Scan for the cell matching the given text and deliver its (X, Y) coordinate at center. 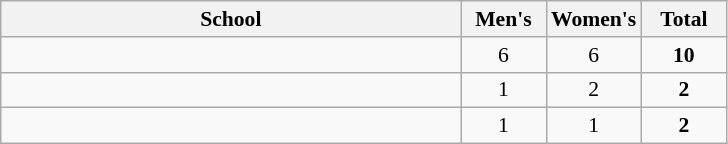
School (231, 19)
10 (684, 55)
Men's (504, 19)
Women's (594, 19)
Total (684, 19)
